Capture the cell that displays the provided text and extract its (X, Y) central coordinate. 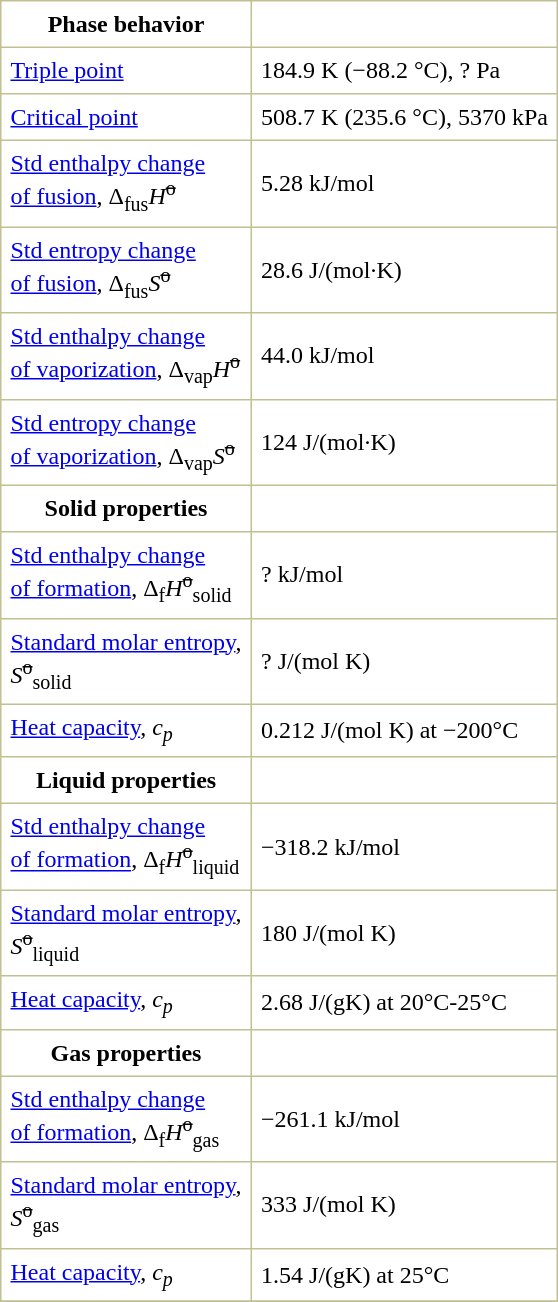
Liquid properties (126, 780)
333 J/(mol K) (404, 1205)
Std entropy changeof fusion, ΔfusSo (126, 270)
Gas properties (126, 1052)
1.54 J/(gK) at 25°C (404, 1274)
2.68 J/(gK) at 20°C-25°C (404, 1002)
508.7 K (235.6 °C), 5370 kPa (404, 117)
0.212 J/(mol K) at −200°C (404, 730)
Std enthalpy changeof fusion, ΔfusHo (126, 183)
Std enthalpy changeof formation, ΔfHosolid (126, 575)
−261.1 kJ/mol (404, 1119)
Std entropy changeof vaporization, ΔvapSo (126, 442)
? kJ/mol (404, 575)
Phase behavior (126, 24)
124 J/(mol·K) (404, 442)
Std enthalpy changeof formation, ΔfHoliquid (126, 847)
Std enthalpy changeof formation, ΔfHogas (126, 1119)
184.9 K (−88.2 °C), ? Pa (404, 70)
−318.2 kJ/mol (404, 847)
180 J/(mol K) (404, 933)
44.0 kJ/mol (404, 356)
Triple point (126, 70)
? J/(mol K) (404, 661)
Std enthalpy changeof vaporization, ΔvapHo (126, 356)
5.28 kJ/mol (404, 183)
Standard molar entropy,Soliquid (126, 933)
28.6 J/(mol·K) (404, 270)
Critical point (126, 117)
Standard molar entropy,Sosolid (126, 661)
Standard molar entropy,Sogas (126, 1205)
Solid properties (126, 508)
